Determine the (x, y) coordinate at the center of the cell enclosing the given text.  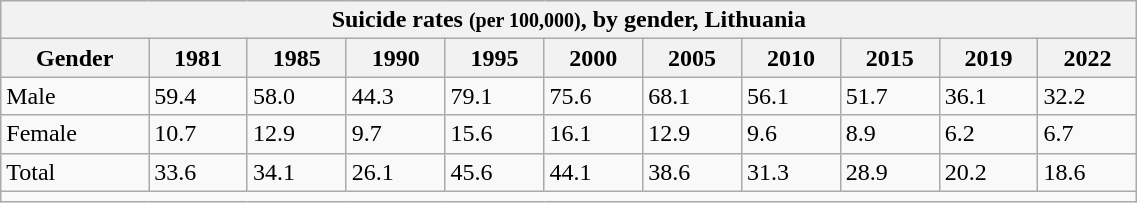
8.9 (890, 134)
16.1 (594, 134)
6.7 (1088, 134)
9.6 (790, 134)
59.4 (198, 96)
28.9 (890, 172)
Total (75, 172)
44.1 (594, 172)
2000 (594, 58)
58.0 (296, 96)
2005 (692, 58)
Male (75, 96)
38.6 (692, 172)
2019 (988, 58)
31.3 (790, 172)
2015 (890, 58)
1985 (296, 58)
32.2 (1088, 96)
Gender (75, 58)
75.6 (594, 96)
Female (75, 134)
1995 (494, 58)
51.7 (890, 96)
1990 (396, 58)
79.1 (494, 96)
6.2 (988, 134)
15.6 (494, 134)
33.6 (198, 172)
10.7 (198, 134)
20.2 (988, 172)
2010 (790, 58)
36.1 (988, 96)
18.6 (1088, 172)
2022 (1088, 58)
Suicide rates (per 100,000), by gender, Lithuania (569, 20)
1981 (198, 58)
68.1 (692, 96)
45.6 (494, 172)
44.3 (396, 96)
9.7 (396, 134)
56.1 (790, 96)
34.1 (296, 172)
26.1 (396, 172)
